Locate the cell with the specified text and output its (X, Y) center coordinate. 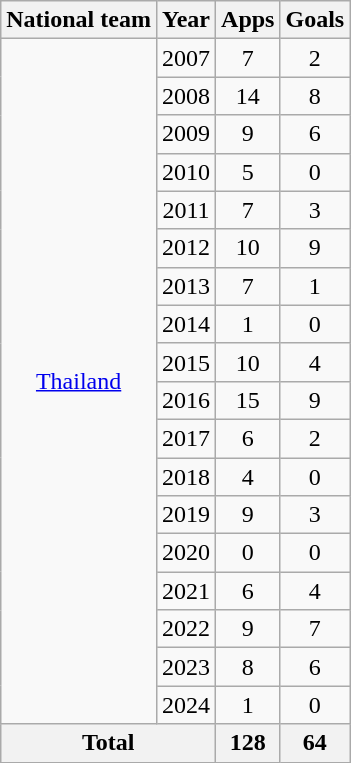
2022 (186, 629)
2017 (186, 438)
2014 (186, 324)
2018 (186, 477)
128 (248, 743)
2015 (186, 362)
2007 (186, 58)
2010 (186, 172)
Thailand (79, 382)
Year (186, 20)
2008 (186, 96)
2013 (186, 286)
14 (248, 96)
Total (108, 743)
Goals (315, 20)
2021 (186, 591)
2023 (186, 667)
5 (248, 172)
2016 (186, 400)
2020 (186, 553)
64 (315, 743)
15 (248, 400)
2024 (186, 705)
2011 (186, 210)
2012 (186, 248)
2009 (186, 134)
National team (79, 20)
2019 (186, 515)
Apps (248, 20)
